Scan for the cell matching the given text and deliver its (x, y) coordinate at center. 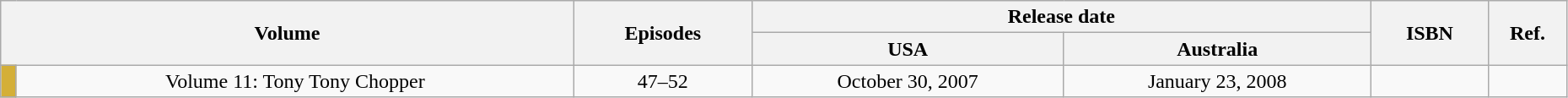
47–52 (663, 81)
Release date (1061, 17)
USA (908, 49)
Episodes (663, 33)
Volume 11: Tony Tony Chopper (295, 81)
October 30, 2007 (908, 81)
January 23, 2008 (1217, 81)
Volume (288, 33)
Australia (1217, 49)
Ref. (1528, 33)
ISBN (1429, 33)
